Pinpoint the cell where the given text exists, returning its [X, Y] midpoint coordinate. 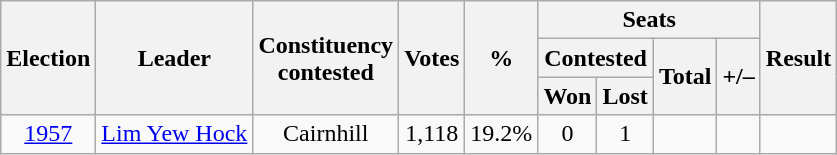
Cairnhill [326, 134]
% [502, 58]
Election [48, 58]
1,118 [432, 134]
Lost [625, 96]
0 [568, 134]
Leader [174, 58]
1 [625, 134]
+/– [738, 77]
Lim Yew Hock [174, 134]
Contested [596, 58]
1957 [48, 134]
Result [798, 58]
Constituencycontested [326, 58]
Seats [649, 20]
Votes [432, 58]
19.2% [502, 134]
Won [568, 96]
Total [685, 77]
